Provide the [x, y] coordinate of the cell's center where the given text is located.  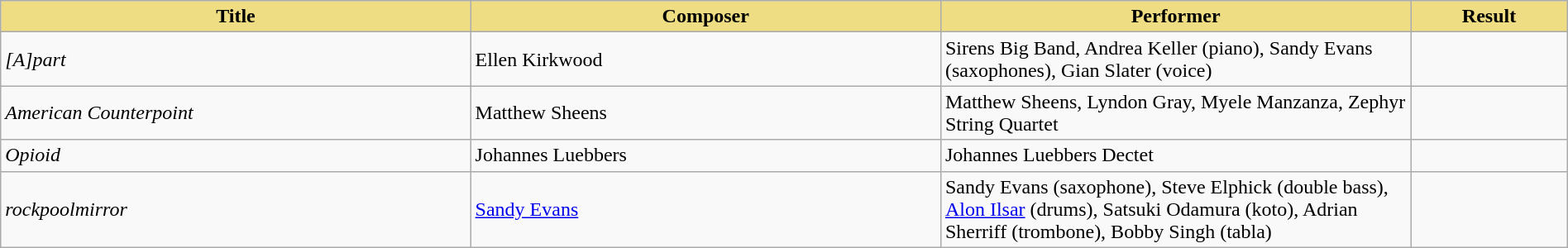
American Counterpoint [236, 112]
Performer [1175, 17]
Johannes Luebbers Dectet [1175, 155]
Sandy Evans [705, 209]
Matthew Sheens [705, 112]
Title [236, 17]
Sandy Evans (saxophone), Steve Elphick (double bass), Alon Ilsar (drums), Satsuki Odamura (koto), Adrian Sherriff (trombone), Bobby Singh (tabla) [1175, 209]
Sirens Big Band, Andrea Keller (piano), Sandy Evans (saxophones), Gian Slater (voice) [1175, 60]
[A]part [236, 60]
Ellen Kirkwood [705, 60]
Matthew Sheens, Lyndon Gray, Myele Manzanza, Zephyr String Quartet [1175, 112]
Opioid [236, 155]
Result [1489, 17]
Johannes Luebbers [705, 155]
rockpoolmirror [236, 209]
Composer [705, 17]
